Output the [X, Y] coordinate of the center of the cell containing the given text.  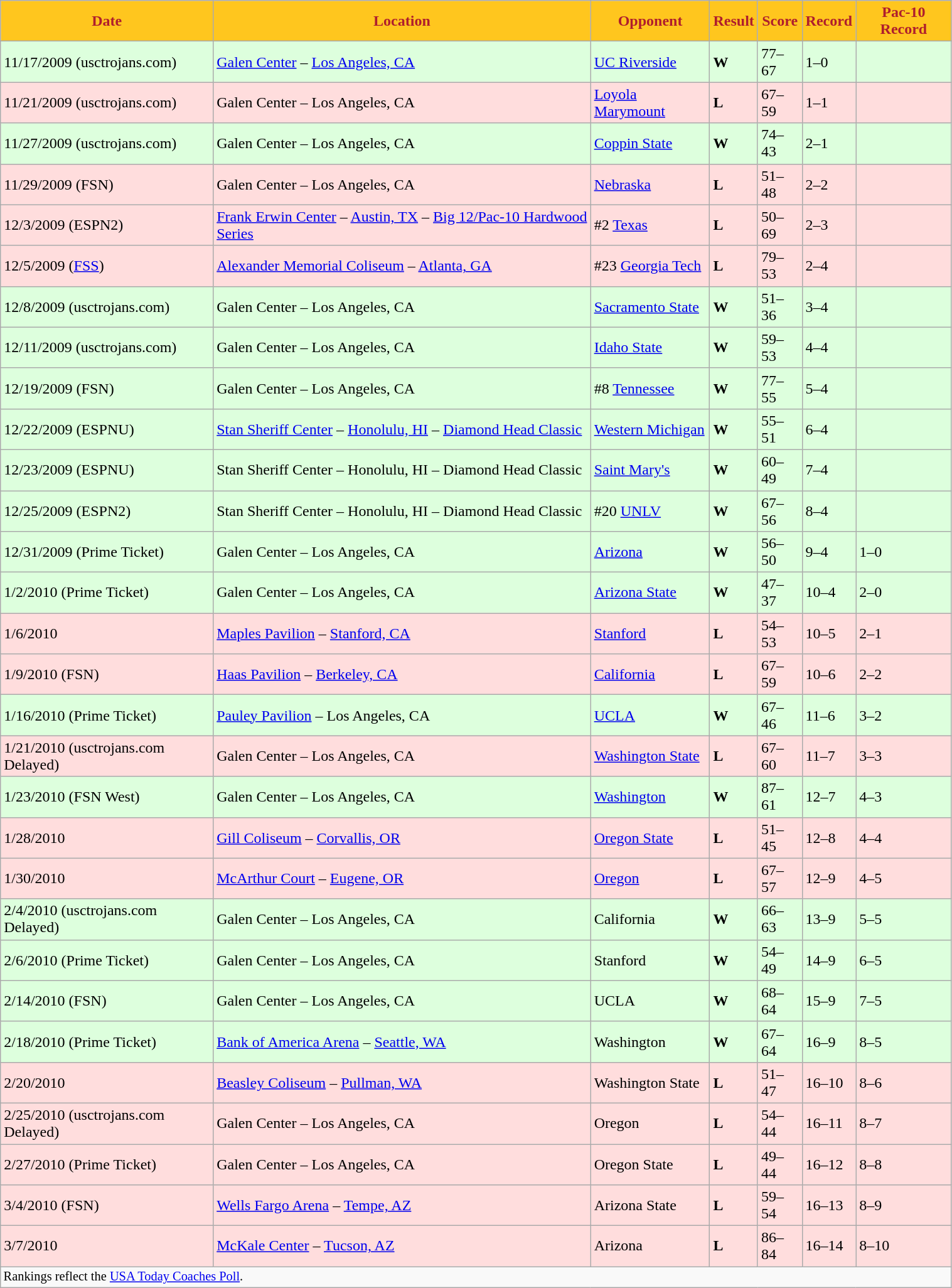
3/7/2010 [107, 1247]
6–4 [829, 429]
12/31/2009 (Prime Ticket) [107, 552]
Loyola Marymount [650, 103]
1/6/2010 [107, 634]
1/21/2010 (usctrojans.com Delayed) [107, 756]
2–0 [904, 593]
68–64 [779, 1001]
10–6 [829, 674]
54–53 [779, 634]
51–48 [779, 185]
12/8/2009 (usctrojans.com) [107, 306]
16–10 [829, 1082]
11/27/2009 (usctrojans.com) [107, 143]
2–4 [829, 266]
1/28/2010 [107, 837]
60–49 [779, 470]
1/23/2010 (FSN West) [107, 797]
7–5 [904, 1001]
UC Riverside [650, 62]
11–7 [829, 756]
3–3 [904, 756]
87–61 [779, 797]
12/22/2009 (ESPNU) [107, 429]
59–54 [779, 1205]
4–3 [904, 797]
Rankings reflect the USA Today Coaches Poll. [476, 1277]
77–67 [779, 62]
Sacramento State [650, 306]
11–6 [829, 716]
Pauley Pavilion – Los Angeles, CA [402, 716]
Haas Pavilion – Berkeley, CA [402, 674]
Opponent [650, 21]
2/6/2010 (Prime Ticket) [107, 960]
66–63 [779, 919]
8–4 [829, 511]
1/16/2010 (Prime Ticket) [107, 716]
6–5 [904, 960]
13–9 [829, 919]
Nebraska [650, 185]
51–36 [779, 306]
12/11/2009 (usctrojans.com) [107, 348]
16–14 [829, 1247]
12–9 [829, 879]
Pac-10 Record [904, 21]
Maples Pavilion – Stanford, CA [402, 634]
51–45 [779, 837]
16–11 [829, 1124]
1/2/2010 (Prime Ticket) [107, 593]
1/30/2010 [107, 879]
16–13 [829, 1205]
9–4 [829, 552]
Bank of America Arena – Seattle, WA [402, 1042]
#2 Texas [650, 225]
50–69 [779, 225]
#8 Tennessee [650, 388]
79–53 [779, 266]
67–60 [779, 756]
2/18/2010 (Prime Ticket) [107, 1042]
12/19/2009 (FSN) [107, 388]
1/9/2010 (FSN) [107, 674]
86–84 [779, 1247]
8–8 [904, 1164]
47–37 [779, 593]
11/29/2009 (FSN) [107, 185]
8–7 [904, 1124]
7–4 [829, 470]
67–64 [779, 1042]
Score [779, 21]
Coppin State [650, 143]
3–2 [904, 716]
77–55 [779, 388]
3/4/2010 (FSN) [107, 1205]
Frank Erwin Center – Austin, TX – Big 12/Pac-10 Hardwood Series [402, 225]
10–5 [829, 634]
74–43 [779, 143]
56–50 [779, 552]
49–44 [779, 1164]
8–6 [904, 1082]
67–57 [779, 879]
67–56 [779, 511]
8–5 [904, 1042]
12–8 [829, 837]
Gill Coliseum – Corvallis, OR [402, 837]
#23 Georgia Tech [650, 266]
Date [107, 21]
14–9 [829, 960]
2/27/2010 (Prime Ticket) [107, 1164]
McKale Center – Tucson, AZ [402, 1247]
12/3/2009 (ESPN2) [107, 225]
12/5/2009 (FSS) [107, 266]
8–10 [904, 1247]
5–5 [904, 919]
2/20/2010 [107, 1082]
3–4 [829, 306]
2/14/2010 (FSN) [107, 1001]
Saint Mary's [650, 470]
10–4 [829, 593]
59–53 [779, 348]
16–9 [829, 1042]
Wells Fargo Arena – Tempe, AZ [402, 1205]
Location [402, 21]
55–51 [779, 429]
54–44 [779, 1124]
Beasley Coliseum – Pullman, WA [402, 1082]
12/23/2009 (ESPNU) [107, 470]
Record [829, 21]
Western Michigan [650, 429]
54–49 [779, 960]
2/25/2010 (usctrojans.com Delayed) [107, 1124]
Result [734, 21]
Idaho State [650, 348]
1–1 [829, 103]
5–4 [829, 388]
12/25/2009 (ESPN2) [107, 511]
67–46 [779, 716]
McArthur Court – Eugene, OR [402, 879]
11/17/2009 (usctrojans.com) [107, 62]
12–7 [829, 797]
2/4/2010 (usctrojans.com Delayed) [107, 919]
51–47 [779, 1082]
2–3 [829, 225]
Alexander Memorial Coliseum – Atlanta, GA [402, 266]
15–9 [829, 1001]
#20 UNLV [650, 511]
11/21/2009 (usctrojans.com) [107, 103]
16–12 [829, 1164]
4–5 [904, 879]
8–9 [904, 1205]
